Return (x, y) of the center of cell containing provided text 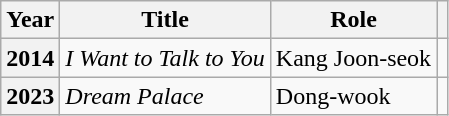
Dream Palace (165, 96)
I Want to Talk to You (165, 58)
Title (165, 20)
Dong-wook (353, 96)
Kang Joon-seok (353, 58)
Year (30, 20)
Role (353, 20)
2023 (30, 96)
2014 (30, 58)
